Locate the cell with the specified text and output its [X, Y] center coordinate. 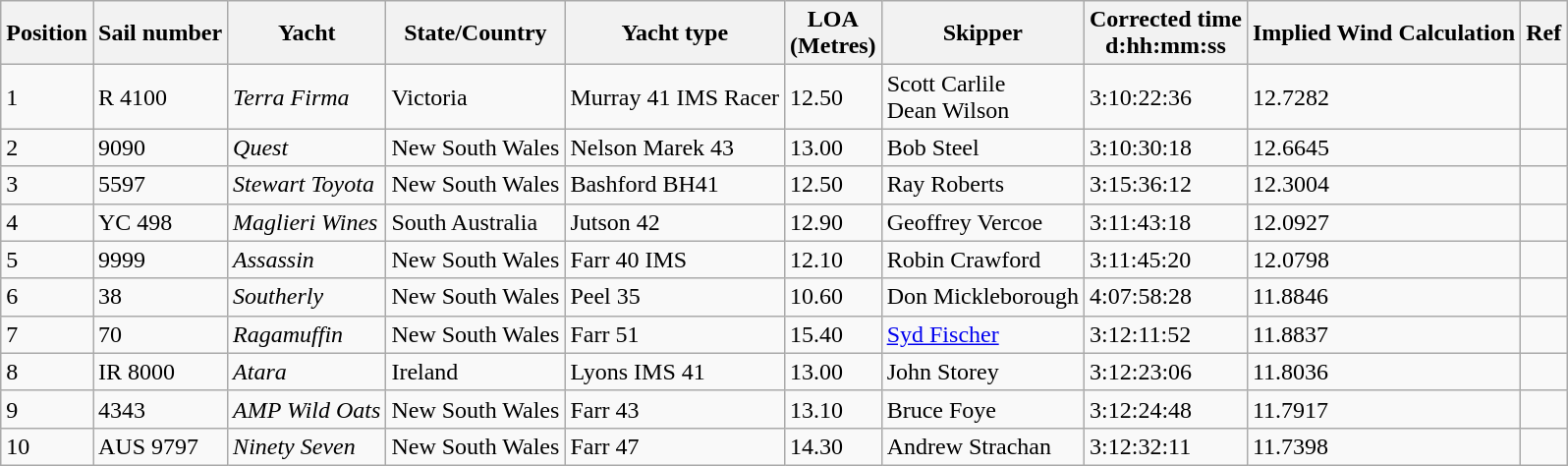
15.40 [833, 334]
4343 [159, 409]
12.3004 [1383, 185]
South Australia [476, 222]
Quest [307, 147]
11.7398 [1383, 446]
12.0798 [1383, 260]
Farr 51 [675, 334]
Nelson Marek 43 [675, 147]
Maglieri Wines [307, 222]
12.90 [833, 222]
Jutson 42 [675, 222]
Bruce Foye [982, 409]
4:07:58:28 [1166, 297]
10 [47, 446]
Yacht type [675, 33]
5 [47, 260]
Farr 47 [675, 446]
8 [47, 372]
Victoria [476, 96]
Syd Fischer [982, 334]
Robin Crawford [982, 260]
3:11:43:18 [1166, 222]
Bashford BH41 [675, 185]
Sail number [159, 33]
Ray Roberts [982, 185]
3:12:32:11 [1166, 446]
13.10 [833, 409]
3:15:36:12 [1166, 185]
3:11:45:20 [1166, 260]
Murray 41 IMS Racer [675, 96]
Ragamuffin [307, 334]
Don Mickleborough [982, 297]
5597 [159, 185]
Skipper [982, 33]
3:12:11:52 [1166, 334]
Position [47, 33]
LOA (Metres) [833, 33]
IR 8000 [159, 372]
Southerly [307, 297]
12.10 [833, 260]
4 [47, 222]
9090 [159, 147]
Andrew Strachan [982, 446]
Farr 43 [675, 409]
1 [47, 96]
9 [47, 409]
38 [159, 297]
3:10:30:18 [1166, 147]
R 4100 [159, 96]
70 [159, 334]
Terra Firma [307, 96]
11.7917 [1383, 409]
Ireland [476, 372]
3:12:24:48 [1166, 409]
10.60 [833, 297]
Scott Carlile Dean Wilson [982, 96]
12.7282 [1383, 96]
Corrected time d:hh:mm:ss [1166, 33]
Ref [1544, 33]
11.8837 [1383, 334]
Farr 40 IMS [675, 260]
Yacht [307, 33]
9999 [159, 260]
Assassin [307, 260]
11.8036 [1383, 372]
Implied Wind Calculation [1383, 33]
AUS 9797 [159, 446]
12.6645 [1383, 147]
12.0927 [1383, 222]
Atara [307, 372]
3:12:23:06 [1166, 372]
Bob Steel [982, 147]
State/Country [476, 33]
Stewart Toyota [307, 185]
14.30 [833, 446]
John Storey [982, 372]
Peel 35 [675, 297]
Geoffrey Vercoe [982, 222]
YC 498 [159, 222]
AMP Wild Oats [307, 409]
2 [47, 147]
Ninety Seven [307, 446]
3:10:22:36 [1166, 96]
Lyons IMS 41 [675, 372]
11.8846 [1383, 297]
3 [47, 185]
6 [47, 297]
7 [47, 334]
